Output the (x, y) coordinate of the center of the cell containing the given text.  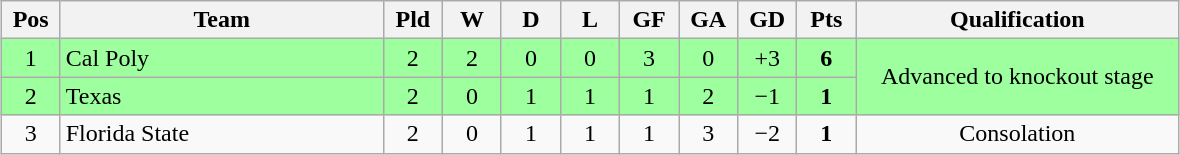
Texas (222, 96)
Consolation (1018, 134)
Pld (412, 20)
Advanced to knockout stage (1018, 77)
Cal Poly (222, 58)
D (530, 20)
GA (708, 20)
W (472, 20)
Pts (826, 20)
L (590, 20)
−1 (768, 96)
GF (650, 20)
6 (826, 58)
Qualification (1018, 20)
+3 (768, 58)
−2 (768, 134)
Florida State (222, 134)
Team (222, 20)
GD (768, 20)
Pos (30, 20)
